Locate the cell with the specified text and output its (x, y) center coordinate. 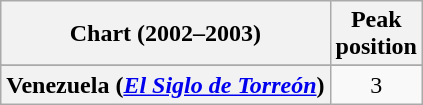
3 (376, 85)
Venezuela (El Siglo de Torreón) (166, 85)
Chart (2002–2003) (166, 34)
Peakposition (376, 34)
